Find where the given text appears and provide that cell's center as (x, y) coordinate. 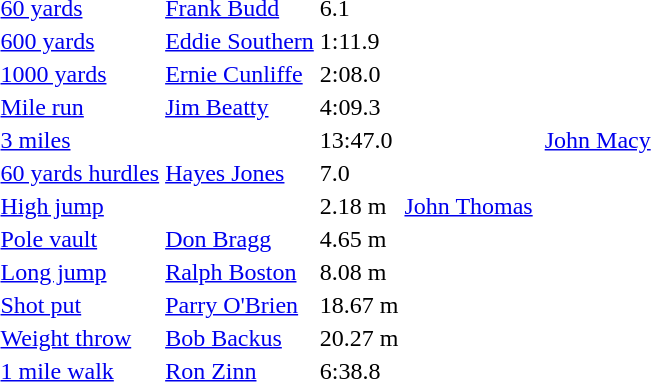
Ernie Cunliffe (240, 74)
4.65 m (359, 239)
Bob Backus (240, 338)
4:09.3 (359, 107)
20.27 m (359, 338)
2:08.0 (359, 74)
John Thomas (468, 206)
1:11.9 (359, 41)
7.0 (359, 173)
Ralph Boston (240, 272)
Jim Beatty (240, 107)
Eddie Southern (240, 41)
18.67 m (359, 305)
Don Bragg (240, 239)
Hayes Jones (240, 173)
Parry O'Brien (240, 305)
2.18 m (359, 206)
8.08 m (359, 272)
13:47.0 (359, 140)
